Pinpoint the cell where the given text exists, returning its [x, y] midpoint coordinate. 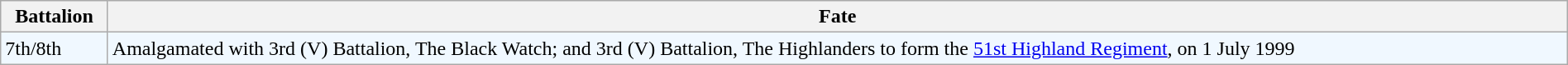
7th/8th [55, 48]
Amalgamated with 3rd (V) Battalion, The Black Watch; and 3rd (V) Battalion, The Highlanders to form the 51st Highland Regiment, on 1 July 1999 [837, 48]
Fate [837, 17]
Battalion [55, 17]
